Return the [x, y] coordinate for the center point of the cell that contains the specified text.  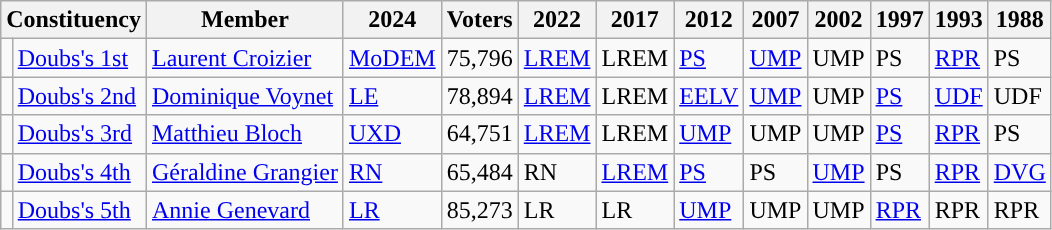
UXD [392, 134]
2024 [392, 20]
65,484 [480, 172]
Doubs's 4th [79, 172]
2022 [557, 20]
2002 [838, 20]
Doubs's 2nd [79, 96]
MoDEM [392, 58]
78,894 [480, 96]
Matthieu Bloch [244, 134]
Doubs's 5th [79, 210]
EELV [709, 96]
2012 [709, 20]
1988 [1020, 20]
1997 [900, 20]
85,273 [480, 210]
2017 [635, 20]
1993 [958, 20]
Géraldine Grangier [244, 172]
75,796 [480, 58]
Constituency [74, 20]
Member [244, 20]
Voters [480, 20]
LE [392, 96]
Doubs's 1st [79, 58]
2007 [776, 20]
DVG [1020, 172]
Annie Genevard [244, 210]
Dominique Voynet [244, 96]
Laurent Croizier [244, 58]
Doubs's 3rd [79, 134]
64,751 [480, 134]
